Scan for the cell matching the given text and deliver its [x, y] coordinate at center. 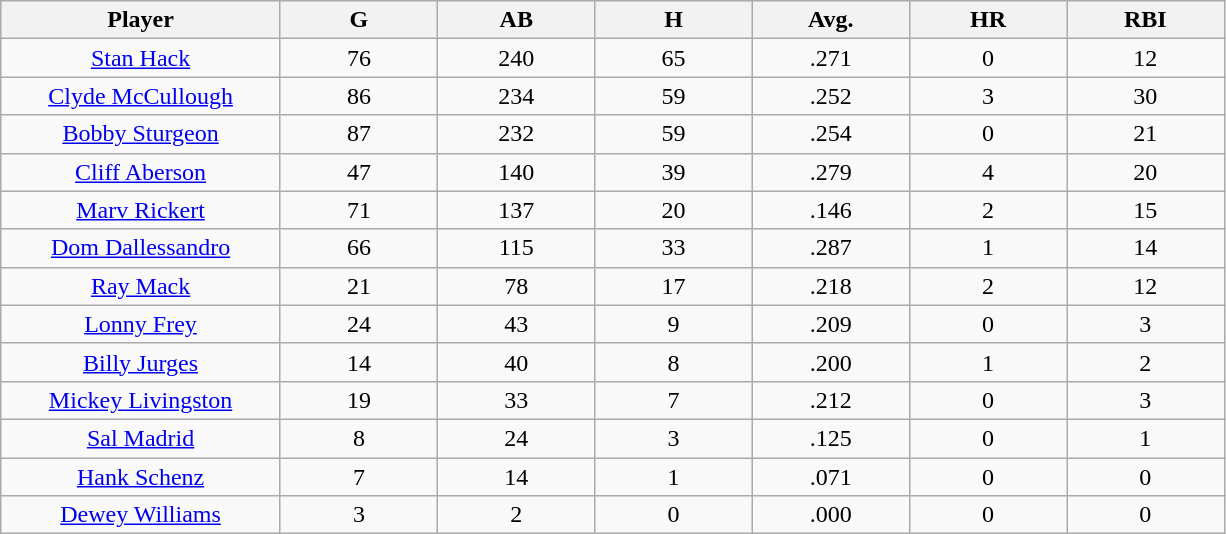
.125 [830, 438]
Sal Madrid [141, 438]
9 [674, 324]
.000 [830, 515]
Dom Dallessandro [141, 248]
.200 [830, 362]
71 [358, 210]
Cliff Aberson [141, 172]
40 [516, 362]
.252 [830, 96]
17 [674, 286]
Dewey Williams [141, 515]
H [674, 20]
.212 [830, 400]
Billy Jurges [141, 362]
234 [516, 96]
232 [516, 134]
43 [516, 324]
15 [1146, 210]
76 [358, 58]
.287 [830, 248]
.271 [830, 58]
.146 [830, 210]
Clyde McCullough [141, 96]
.071 [830, 477]
240 [516, 58]
78 [516, 286]
Player [141, 20]
87 [358, 134]
65 [674, 58]
Ray Mack [141, 286]
137 [516, 210]
Avg. [830, 20]
86 [358, 96]
AB [516, 20]
Marv Rickert [141, 210]
Mickey Livingston [141, 400]
HR [988, 20]
19 [358, 400]
4 [988, 172]
140 [516, 172]
Bobby Sturgeon [141, 134]
Lonny Frey [141, 324]
RBI [1146, 20]
Hank Schenz [141, 477]
.218 [830, 286]
.279 [830, 172]
115 [516, 248]
.254 [830, 134]
G [358, 20]
30 [1146, 96]
Stan Hack [141, 58]
.209 [830, 324]
47 [358, 172]
39 [674, 172]
66 [358, 248]
